Pinpoint the cell where the given text exists, returning its (x, y) midpoint coordinate. 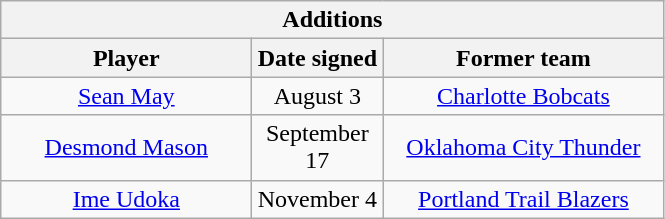
Date signed (318, 58)
Ime Udoka (126, 199)
Former team (524, 58)
Portland Trail Blazers (524, 199)
Desmond Mason (126, 148)
Oklahoma City Thunder (524, 148)
Player (126, 58)
Additions (332, 20)
Sean May (126, 96)
November 4 (318, 199)
September 17 (318, 148)
Charlotte Bobcats (524, 96)
August 3 (318, 96)
